Pinpoint the cell where the given text exists, returning its [X, Y] midpoint coordinate. 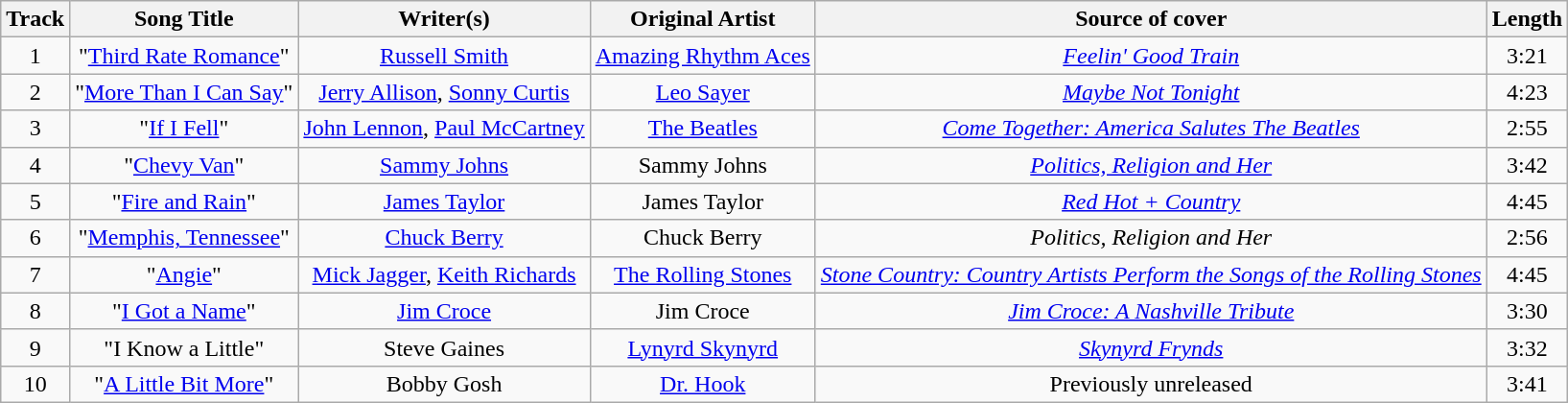
"Memphis, Tennessee" [184, 238]
"Angie" [184, 274]
The Rolling Stones [702, 274]
Steve Gaines [444, 347]
Track [35, 19]
Red Hot + Country [1151, 201]
1 [35, 56]
Source of cover [1151, 19]
3:21 [1527, 56]
John Lennon, Paul McCartney [444, 129]
4 [35, 165]
"I Know a Little" [184, 347]
Maybe Not Tonight [1151, 92]
5 [35, 201]
3:41 [1527, 384]
9 [35, 347]
"If I Fell" [184, 129]
"Fire and Rain" [184, 201]
Jerry Allison, Sonny Curtis [444, 92]
Russell Smith [444, 56]
4:23 [1527, 92]
3:42 [1527, 165]
Original Artist [702, 19]
"More Than I Can Say" [184, 92]
3:30 [1527, 311]
Leo Sayer [702, 92]
Lynyrd Skynyrd [702, 347]
Feelin' Good Train [1151, 56]
Jim Croce: A Nashville Tribute [1151, 311]
8 [35, 311]
Length [1527, 19]
10 [35, 384]
The Beatles [702, 129]
6 [35, 238]
Amazing Rhythm Aces [702, 56]
Bobby Gosh [444, 384]
Song Title [184, 19]
2 [35, 92]
Writer(s) [444, 19]
"Third Rate Romance" [184, 56]
"A Little Bit More" [184, 384]
2:56 [1527, 238]
Previously unreleased [1151, 384]
3:32 [1527, 347]
3 [35, 129]
2:55 [1527, 129]
Come Together: America Salutes The Beatles [1151, 129]
"Chevy Van" [184, 165]
Mick Jagger, Keith Richards [444, 274]
Dr. Hook [702, 384]
Stone Country: Country Artists Perform the Songs of the Rolling Stones [1151, 274]
"I Got a Name" [184, 311]
Skynyrd Frynds [1151, 347]
7 [35, 274]
